Determine the [X, Y] coordinate at the center of the cell enclosing the given text.  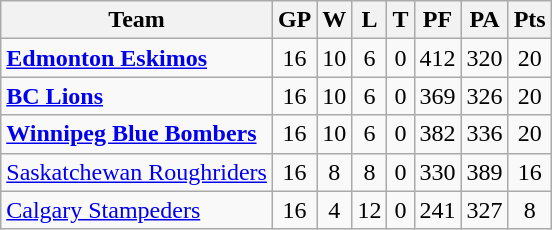
412 [438, 58]
L [370, 20]
Pts [530, 20]
BC Lions [137, 96]
389 [484, 172]
W [334, 20]
GP [294, 20]
369 [438, 96]
PF [438, 20]
336 [484, 134]
330 [438, 172]
Saskatchewan Roughriders [137, 172]
320 [484, 58]
382 [438, 134]
PA [484, 20]
Edmonton Eskimos [137, 58]
327 [484, 210]
326 [484, 96]
T [400, 20]
241 [438, 210]
4 [334, 210]
Team [137, 20]
Winnipeg Blue Bombers [137, 134]
Calgary Stampeders [137, 210]
12 [370, 210]
